Detect which cell encompasses the target text, then output its [x, y] center coordinate. 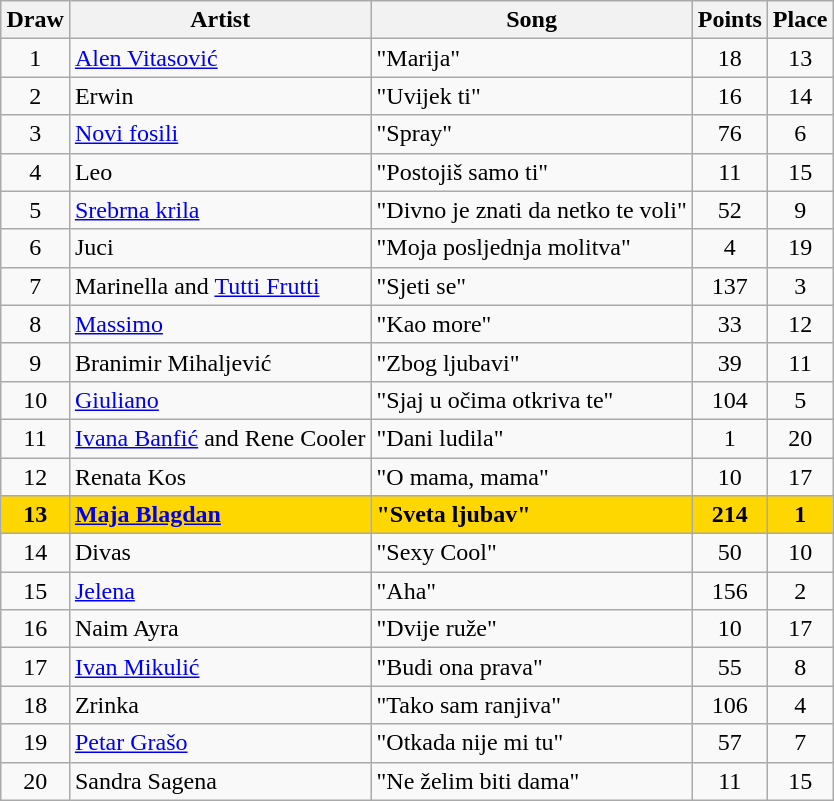
"Budi ona prava" [532, 667]
Erwin [220, 96]
"Dani ludila" [532, 438]
"Sveta ljubav" [532, 515]
55 [730, 667]
106 [730, 705]
"O mama, mama" [532, 477]
Ivana Banfić and Rene Cooler [220, 438]
"Uvijek ti" [532, 96]
Song [532, 20]
39 [730, 362]
Alen Vitasović [220, 58]
Juci [220, 248]
"Sjeti se" [532, 286]
"Postojiš samo ti" [532, 172]
Novi fosili [220, 134]
"Sjaj u očima otkriva te" [532, 400]
"Divno je znati da netko te voli" [532, 210]
104 [730, 400]
33 [730, 324]
Points [730, 20]
Zrinka [220, 705]
"Spray" [532, 134]
156 [730, 591]
Srebrna krila [220, 210]
"Otkada nije mi tu" [532, 743]
"Tako sam ranjiva" [532, 705]
"Kao more" [532, 324]
"Zbog ljubavi" [532, 362]
214 [730, 515]
Maja Blagdan [220, 515]
Divas [220, 553]
Petar Grašo [220, 743]
57 [730, 743]
Draw [35, 20]
52 [730, 210]
Leo [220, 172]
"Sexy Cool" [532, 553]
Giuliano [220, 400]
"Aha" [532, 591]
Place [800, 20]
Sandra Sagena [220, 781]
Artist [220, 20]
76 [730, 134]
137 [730, 286]
Branimir Mihaljević [220, 362]
"Dvije ruže" [532, 629]
Jelena [220, 591]
"Marija" [532, 58]
Ivan Mikulić [220, 667]
"Ne želim biti dama" [532, 781]
Renata Kos [220, 477]
"Moja posljednja molitva" [532, 248]
Massimo [220, 324]
Naim Ayra [220, 629]
Marinella and Tutti Frutti [220, 286]
50 [730, 553]
